Identify which cell holds the provided text, then report its [x, y] central coordinate. 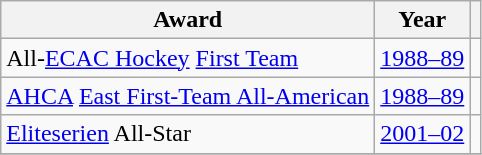
Award [188, 20]
2001–02 [422, 134]
All-ECAC Hockey First Team [188, 58]
Eliteserien All-Star [188, 134]
Year [422, 20]
AHCA East First-Team All-American [188, 96]
